Search for the cell housing the specified text and yield its [x, y] center coordinate. 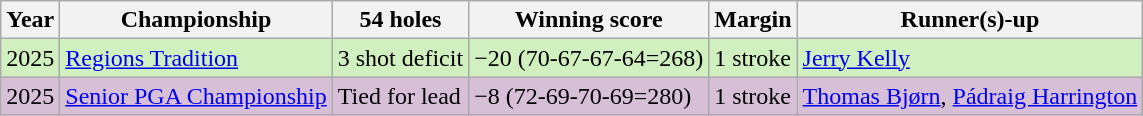
Year [30, 20]
Winning score [589, 20]
54 holes [400, 20]
−8 (72-69-70-69=280) [589, 96]
Thomas Bjørn, Pádraig Harrington [970, 96]
Runner(s)-up [970, 20]
−20 (70-67-67-64=268) [589, 58]
Senior PGA Championship [196, 96]
Margin [753, 20]
Tied for lead [400, 96]
3 shot deficit [400, 58]
Jerry Kelly [970, 58]
Regions Tradition [196, 58]
Championship [196, 20]
